Return the [x, y] coordinate for the center point of the cell that contains the specified text.  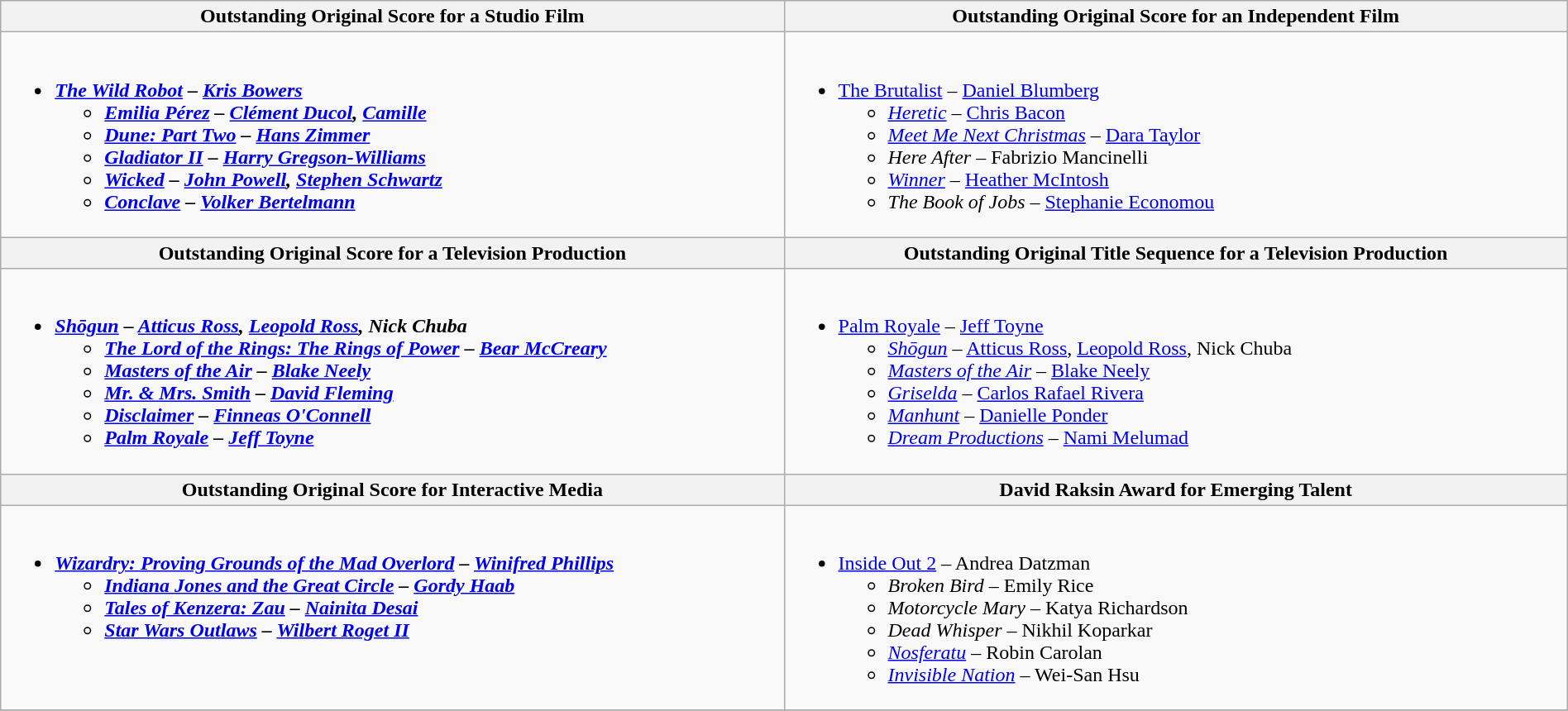
Outstanding Original Score for Interactive Media [392, 489]
Outstanding Original Score for an Independent Film [1176, 17]
Outstanding Original Score for a Studio Film [392, 17]
Outstanding Original Title Sequence for a Television Production [1176, 253]
David Raksin Award for Emerging Talent [1176, 489]
Outstanding Original Score for a Television Production [392, 253]
